For the text-containing cell, return its midpoint in (x, y) coordinate format. 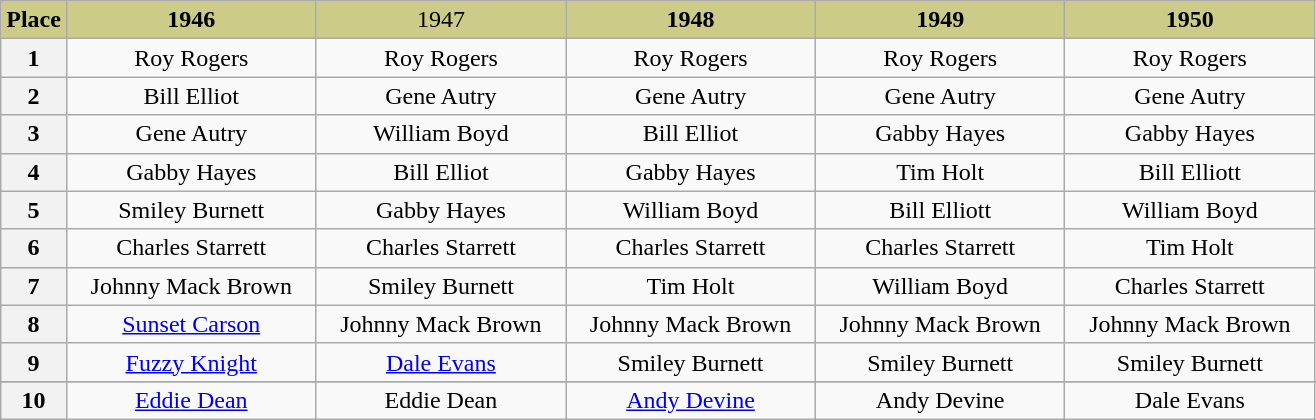
2 (34, 96)
1950 (1190, 20)
9 (34, 362)
Sunset Carson (191, 324)
4 (34, 172)
1948 (691, 20)
6 (34, 248)
1947 (441, 20)
10 (34, 400)
1949 (940, 20)
1 (34, 58)
Fuzzy Knight (191, 362)
8 (34, 324)
5 (34, 210)
3 (34, 134)
Place (34, 20)
7 (34, 286)
1946 (191, 20)
